Pinpoint the cell where the given text exists, returning its (X, Y) midpoint coordinate. 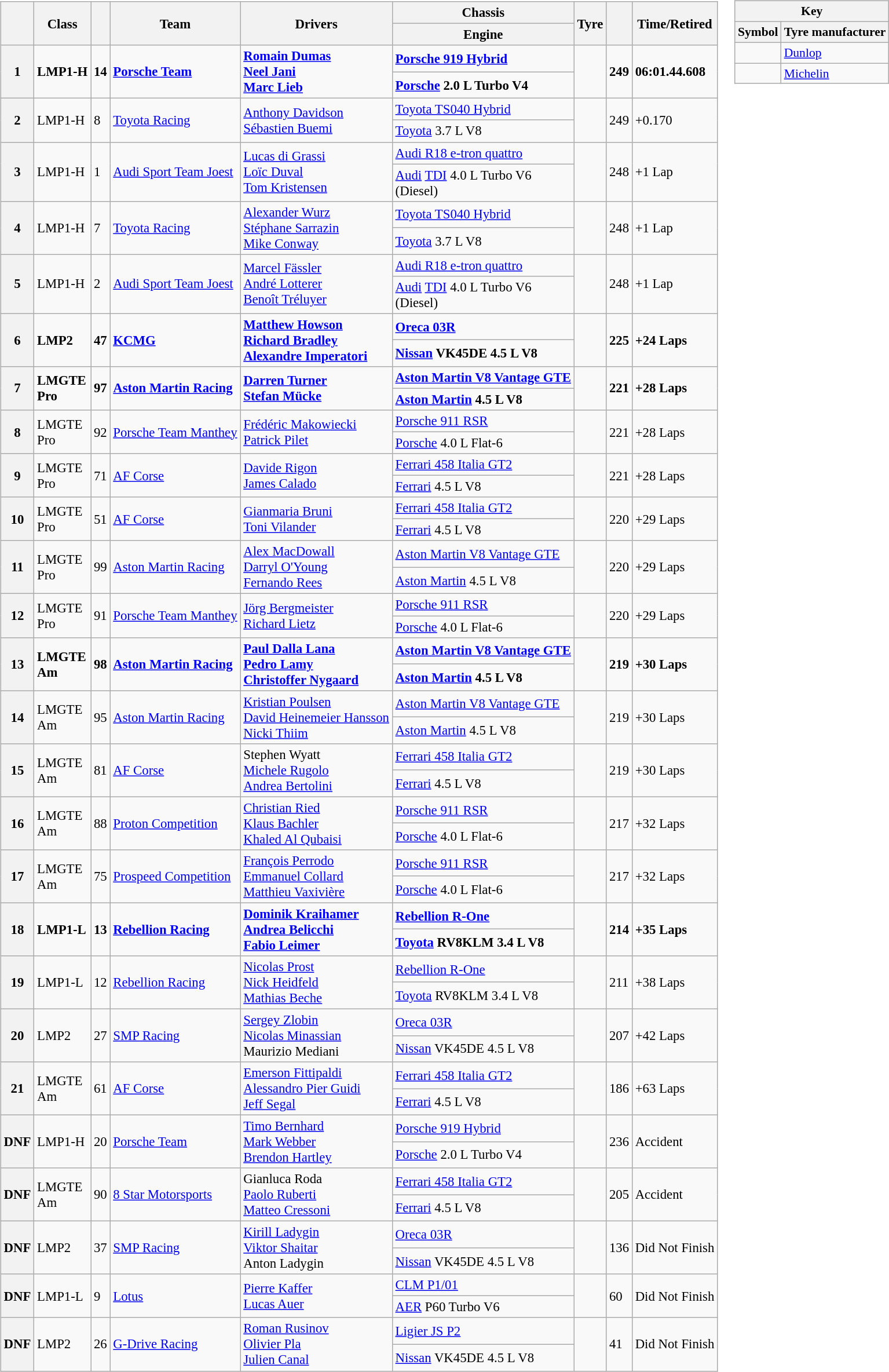
06:01.44.608 (674, 72)
98 (101, 664)
17 (17, 876)
10 (17, 519)
19 (17, 983)
Emerson Fittipaldi Alessandro Pier Guidi Jeff Segal (316, 1089)
Stephen Wyatt Michele Rugolo Andrea Bertolini (316, 770)
Team (175, 23)
211 (620, 983)
Drivers (316, 23)
8 Star Motorsports (175, 1195)
Prospeed Competition (175, 876)
Ligier JS P2 (483, 1331)
Timo Bernhard Mark Webber Brendon Hartley (316, 1141)
CLM P1/01 (483, 1285)
Chassis (483, 13)
Tyre manufacturer (835, 32)
Kirill Ladygin Viktor Shaitar Anton Ladygin (316, 1248)
136 (620, 1248)
205 (620, 1195)
41 (620, 1344)
11 (17, 567)
Time/Retired (674, 23)
26 (101, 1344)
75 (101, 876)
Frédéric Makowiecki Patrick Pilet (316, 432)
Dunlop (835, 53)
97 (101, 388)
15 (17, 770)
Christian Ried Klaus Bachler Khaled Al Qubaisi (316, 823)
+42 Laps (674, 1035)
Darren Turner Stefan Mücke (316, 388)
KCMG (175, 340)
+24 Laps (674, 340)
21 (17, 1089)
81 (101, 770)
Engine (483, 35)
Tyre (590, 23)
Symbol (758, 32)
18 (17, 929)
207 (620, 1035)
Kristian Poulsen David Heinemeier Hansson Nicki Thiim (316, 717)
37 (101, 1248)
+63 Laps (674, 1089)
François Perrodo Emmanuel Collard Matthieu Vaxivière (316, 876)
91 (101, 615)
16 (17, 823)
Gianmaria Bruni Toni Vilander (316, 519)
AER P60 Turbo V6 (483, 1307)
Class (63, 23)
47 (101, 340)
Alexander Wurz Stéphane Sarrazin Mike Conway (316, 228)
88 (101, 823)
Alex MacDowall Darryl O'Young Fernando Rees (316, 567)
4 (17, 228)
Anthony Davidson Sébastien Buemi (316, 121)
Proton Competition (175, 823)
Lotus (175, 1296)
Jörg Bergmeister Richard Lietz (316, 615)
+35 Laps (674, 929)
6 (17, 340)
90 (101, 1195)
Paul Dalla Lana Pedro Lamy Christoffer Nygaard (316, 664)
Lucas di Grassi Loïc Duval Tom Kristensen (316, 171)
Michelin (835, 74)
+0.170 (674, 121)
99 (101, 567)
60 (620, 1296)
92 (101, 432)
Gianluca Roda Paolo Ruberti Matteo Cressoni (316, 1195)
186 (620, 1089)
Romain Dumas Neel Jani Marc Lieb (316, 72)
236 (620, 1141)
27 (101, 1035)
Pierre Kaffer Lucas Auer (316, 1296)
Roman Rusinov Olivier Pla Julien Canal (316, 1344)
61 (101, 1089)
Nicolas Prost Nick Heidfeld Mathias Beche (316, 983)
Matthew Howson Richard Bradley Alexandre Imperatori (316, 340)
Marcel Fässler André Lotterer Benoît Tréluyer (316, 284)
95 (101, 717)
Key (812, 12)
Davide Rigon James Calado (316, 475)
G-Drive Racing (175, 1344)
214 (620, 929)
Dominik Kraihamer Andrea Belicchi Fabio Leimer (316, 929)
225 (620, 340)
3 (17, 171)
Sergey Zlobin Nicolas Minassian Maurizio Mediani (316, 1035)
71 (101, 475)
5 (17, 284)
+38 Laps (674, 983)
51 (101, 519)
